Output the [x, y] coordinate of the center of the cell containing the given text.  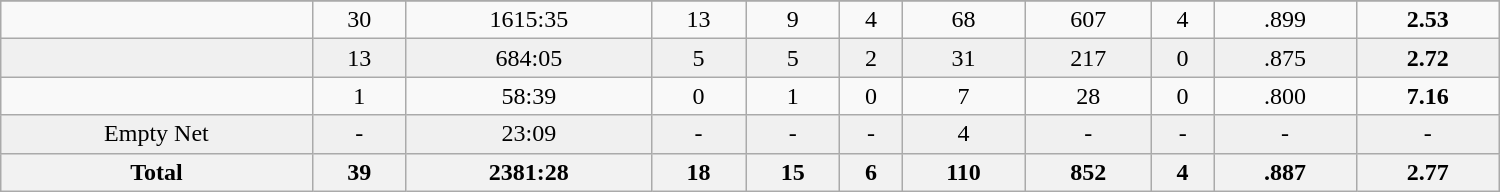
2381:28 [528, 172]
Total [156, 172]
23:09 [528, 134]
217 [1088, 58]
7 [964, 96]
9 [793, 20]
28 [1088, 96]
1615:35 [528, 20]
852 [1088, 172]
.887 [1286, 172]
39 [359, 172]
.899 [1286, 20]
15 [793, 172]
6 [871, 172]
2.77 [1428, 172]
607 [1088, 20]
58:39 [528, 96]
18 [698, 172]
110 [964, 172]
68 [964, 20]
2.72 [1428, 58]
2.53 [1428, 20]
684:05 [528, 58]
.800 [1286, 96]
Empty Net [156, 134]
7.16 [1428, 96]
2 [871, 58]
.875 [1286, 58]
31 [964, 58]
30 [359, 20]
